Detect which cell encompasses the target text, then output its [x, y] center coordinate. 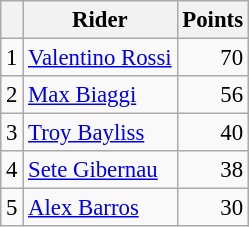
Valentino Rossi [100, 58]
3 [12, 133]
Alex Barros [100, 208]
56 [212, 95]
5 [12, 208]
Sete Gibernau [100, 170]
Max Biaggi [100, 95]
4 [12, 170]
2 [12, 95]
40 [212, 133]
Rider [100, 20]
70 [212, 58]
30 [212, 208]
Troy Bayliss [100, 133]
Points [212, 20]
38 [212, 170]
1 [12, 58]
